Extract the [X, Y] coordinate from the center of the cell holding the provided text.  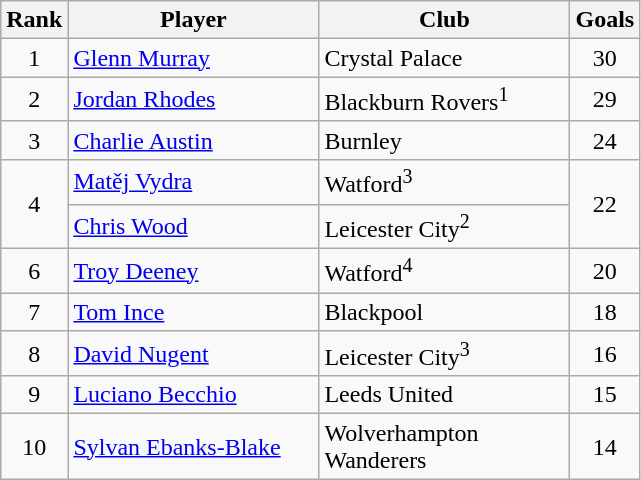
24 [605, 140]
8 [34, 354]
Player [194, 20]
Blackpool [444, 312]
Chris Wood [194, 226]
14 [605, 446]
Burnley [444, 140]
2 [34, 100]
Watford4 [444, 272]
Glenn Murray [194, 58]
Watford3 [444, 182]
7 [34, 312]
Leeds United [444, 395]
15 [605, 395]
1 [34, 58]
Rank [34, 20]
22 [605, 204]
Goals [605, 20]
20 [605, 272]
Luciano Becchio [194, 395]
29 [605, 100]
Troy Deeney [194, 272]
3 [34, 140]
6 [34, 272]
Tom Ince [194, 312]
4 [34, 204]
Charlie Austin [194, 140]
10 [34, 446]
Club [444, 20]
Leicester City2 [444, 226]
Blackburn Rovers1 [444, 100]
9 [34, 395]
30 [605, 58]
Matěj Vydra [194, 182]
18 [605, 312]
Crystal Palace [444, 58]
Wolverhampton Wanderers [444, 446]
16 [605, 354]
David Nugent [194, 354]
Jordan Rhodes [194, 100]
Sylvan Ebanks-Blake [194, 446]
Leicester City3 [444, 354]
